Provide the (X, Y) coordinate of the cell's center where the given text is located.  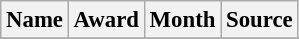
Name (35, 20)
Award (106, 20)
Month (182, 20)
Source (260, 20)
